Capture the cell that displays the provided text and extract its (x, y) central coordinate. 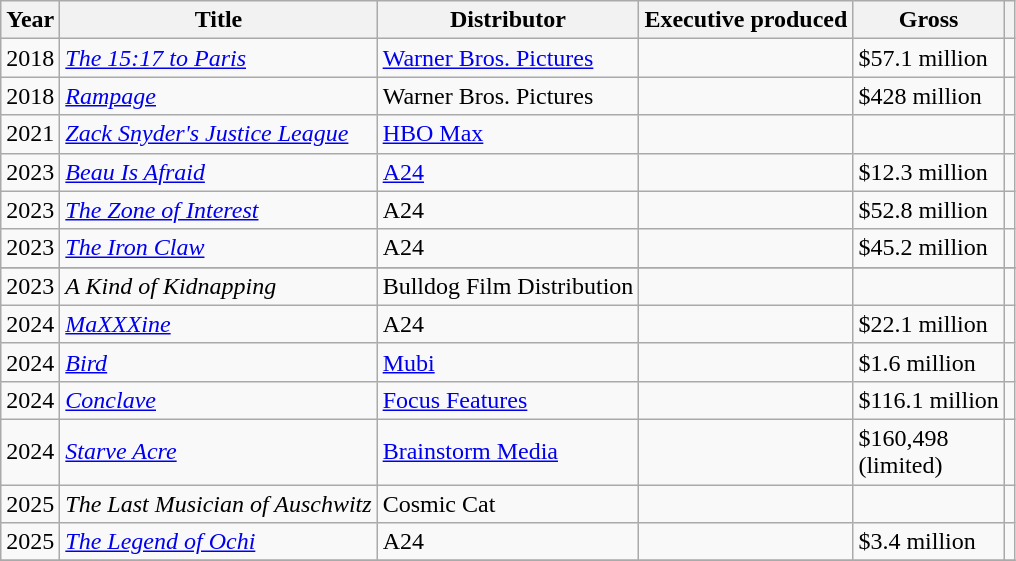
$12.3 million (929, 172)
Cosmic Cat (508, 503)
The Iron Claw (218, 248)
The Zone of Interest (218, 210)
Starve Acre (218, 452)
Gross (929, 20)
Title (218, 20)
Rampage (218, 96)
Conclave (218, 400)
Bird (218, 362)
Brainstorm Media (508, 452)
Bulldog Film Distribution (508, 286)
The Legend of Ochi (218, 542)
$1.6 million (929, 362)
The Last Musician of Auschwitz (218, 503)
MaXXXine (218, 324)
Mubi (508, 362)
A Kind of Kidnapping (218, 286)
2021 (30, 134)
Zack Snyder's Justice League (218, 134)
Year (30, 20)
Executive produced (746, 20)
$428 million (929, 96)
Beau Is Afraid (218, 172)
The 15:17 to Paris (218, 58)
$160,498(limited) (929, 452)
$45.2 million (929, 248)
HBO Max (508, 134)
$3.4 million (929, 542)
Distributor (508, 20)
$57.1 million (929, 58)
Focus Features (508, 400)
$116.1 million (929, 400)
$52.8 million (929, 210)
$22.1 million (929, 324)
